Pinpoint the cell where the given text exists, returning its (X, Y) midpoint coordinate. 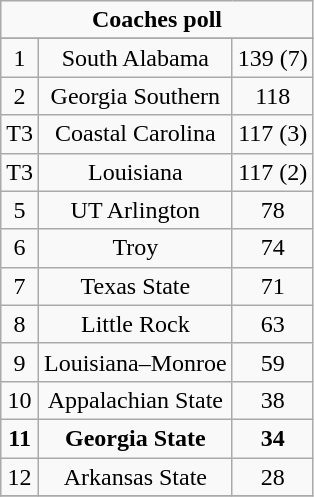
Little Rock (135, 324)
8 (20, 324)
1 (20, 58)
118 (272, 96)
78 (272, 210)
12 (20, 477)
South Alabama (135, 58)
6 (20, 248)
9 (20, 362)
38 (272, 400)
Arkansas State (135, 477)
7 (20, 286)
Troy (135, 248)
Coastal Carolina (135, 134)
5 (20, 210)
UT Arlington (135, 210)
71 (272, 286)
Texas State (135, 286)
Georgia State (135, 438)
Appalachian State (135, 400)
59 (272, 362)
28 (272, 477)
117 (2) (272, 172)
Georgia Southern (135, 96)
117 (3) (272, 134)
63 (272, 324)
Louisiana (135, 172)
139 (7) (272, 58)
10 (20, 400)
2 (20, 96)
Coaches poll (157, 20)
Louisiana–Monroe (135, 362)
34 (272, 438)
11 (20, 438)
74 (272, 248)
